Identify which cell holds the provided text, then report its (x, y) central coordinate. 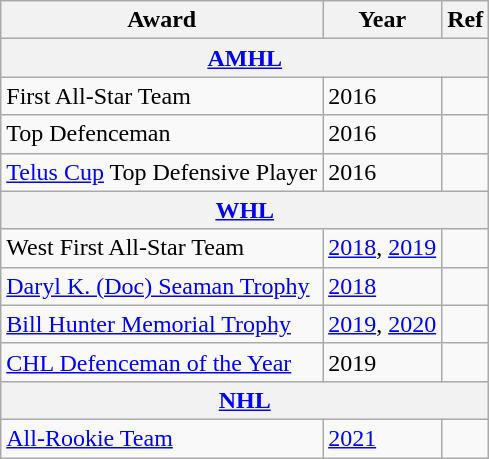
2018 (382, 286)
First All-Star Team (162, 96)
West First All-Star Team (162, 248)
WHL (245, 210)
Telus Cup Top Defensive Player (162, 172)
2021 (382, 438)
Bill Hunter Memorial Trophy (162, 324)
All-Rookie Team (162, 438)
Daryl K. (Doc) Seaman Trophy (162, 286)
AMHL (245, 58)
NHL (245, 400)
2018, 2019 (382, 248)
Award (162, 20)
2019 (382, 362)
Ref (466, 20)
2019, 2020 (382, 324)
Top Defenceman (162, 134)
CHL Defenceman of the Year (162, 362)
Year (382, 20)
